Output the [X, Y] coordinate of the center of the cell containing the given text.  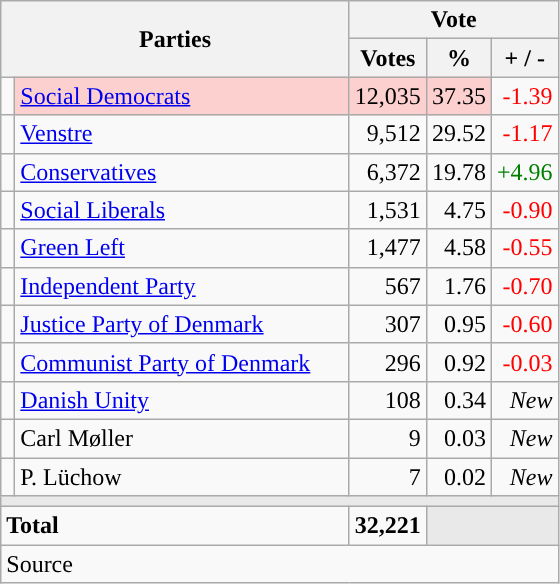
29.52 [458, 134]
1,477 [388, 248]
307 [388, 324]
0.92 [458, 362]
-0.60 [524, 324]
Social Liberals [182, 210]
9 [388, 438]
6,372 [388, 172]
0.03 [458, 438]
Green Left [182, 248]
Conservatives [182, 172]
Independent Party [182, 286]
37.35 [458, 96]
567 [388, 286]
1,531 [388, 210]
-0.03 [524, 362]
4.75 [458, 210]
+4.96 [524, 172]
-1.39 [524, 96]
19.78 [458, 172]
+ / - [524, 58]
296 [388, 362]
Justice Party of Denmark [182, 324]
Venstre [182, 134]
Total [176, 526]
Vote [454, 20]
32,221 [388, 526]
Danish Unity [182, 400]
0.34 [458, 400]
108 [388, 400]
-1.17 [524, 134]
7 [388, 477]
-0.55 [524, 248]
0.02 [458, 477]
Carl Møller [182, 438]
-0.70 [524, 286]
0.95 [458, 324]
% [458, 58]
1.76 [458, 286]
12,035 [388, 96]
Votes [388, 58]
4.58 [458, 248]
Source [280, 564]
Social Democrats [182, 96]
-0.90 [524, 210]
Parties [176, 39]
9,512 [388, 134]
Communist Party of Denmark [182, 362]
P. Lüchow [182, 477]
